Provide the [x, y] coordinate of the cell's center where the given text is located.  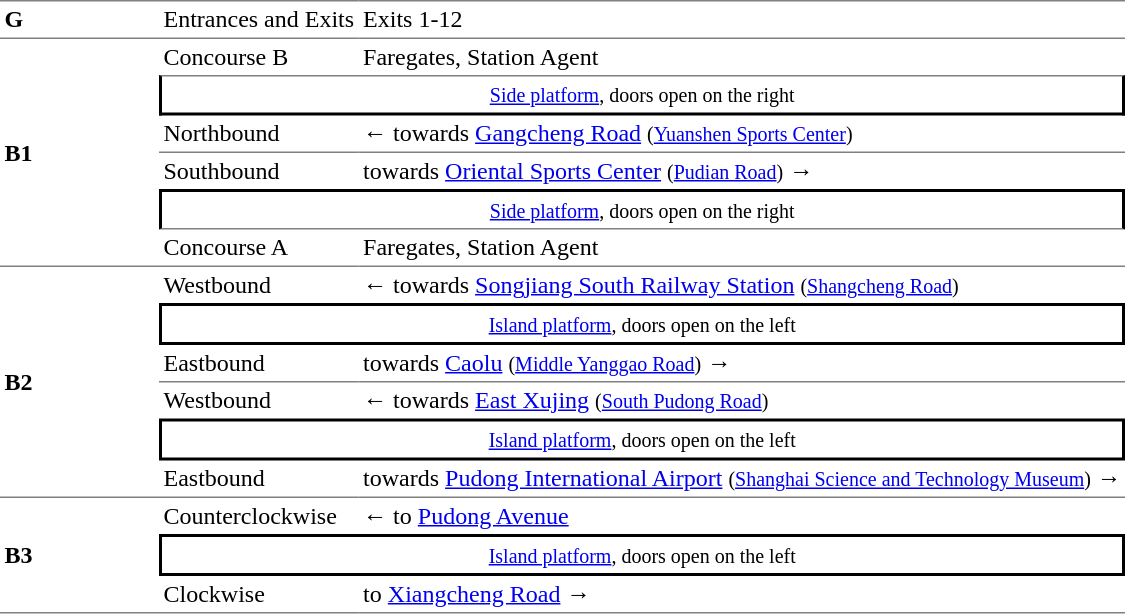
Clockwise [259, 595]
B2 [80, 382]
Concourse B [259, 57]
Entrances and Exits [259, 20]
Counterclockwise [259, 516]
G [80, 20]
Southbound [259, 171]
Northbound [259, 135]
B3 [80, 556]
B1 [80, 153]
Concourse A [259, 249]
